Search for the cell housing the specified text and yield its [x, y] center coordinate. 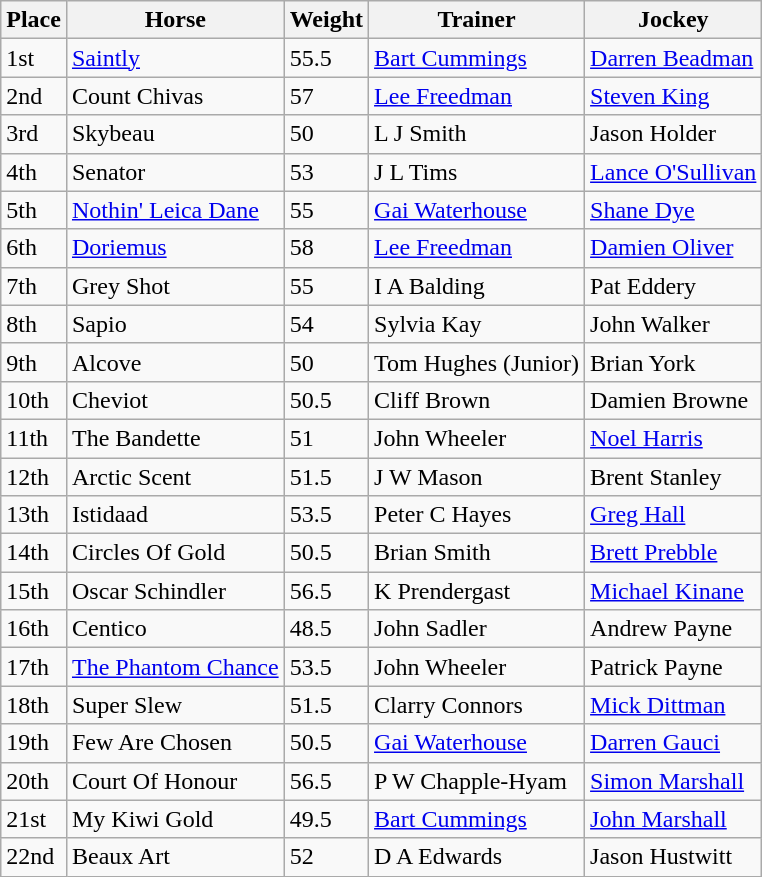
Few Are Chosen [175, 743]
Skybeau [175, 134]
13th [34, 515]
J L Tims [477, 172]
K Prendergast [477, 591]
55.5 [326, 58]
12th [34, 477]
Nothin' Leica Dane [175, 210]
Horse [175, 20]
7th [34, 286]
3rd [34, 134]
8th [34, 324]
Darren Beadman [674, 58]
Count Chivas [175, 96]
15th [34, 591]
Brett Prebble [674, 553]
4th [34, 172]
52 [326, 857]
Trainer [477, 20]
57 [326, 96]
John Sadler [477, 629]
49.5 [326, 819]
Clarry Connors [477, 705]
Damien Browne [674, 400]
Noel Harris [674, 438]
Peter C Hayes [477, 515]
Court Of Honour [175, 781]
Alcove [175, 362]
John Walker [674, 324]
Doriemus [175, 248]
Weight [326, 20]
54 [326, 324]
Cheviot [175, 400]
P W Chapple-Hyam [477, 781]
19th [34, 743]
11th [34, 438]
Sapio [175, 324]
5th [34, 210]
14th [34, 553]
Steven King [674, 96]
Brian York [674, 362]
Place [34, 20]
9th [34, 362]
17th [34, 667]
Darren Gauci [674, 743]
L J Smith [477, 134]
Centico [175, 629]
Greg Hall [674, 515]
Pat Eddery [674, 286]
10th [34, 400]
Patrick Payne [674, 667]
51 [326, 438]
John Marshall [674, 819]
Andrew Payne [674, 629]
22nd [34, 857]
Shane Dye [674, 210]
20th [34, 781]
Simon Marshall [674, 781]
I A Balding [477, 286]
16th [34, 629]
Lance O'Sullivan [674, 172]
Senator [175, 172]
Sylvia Kay [477, 324]
Brian Smith [477, 553]
Michael Kinane [674, 591]
Damien Oliver [674, 248]
18th [34, 705]
Saintly [175, 58]
6th [34, 248]
Cliff Brown [477, 400]
The Phantom Chance [175, 667]
21st [34, 819]
Jason Hustwitt [674, 857]
Circles Of Gold [175, 553]
1st [34, 58]
Istidaad [175, 515]
Jockey [674, 20]
The Bandette [175, 438]
Grey Shot [175, 286]
48.5 [326, 629]
Mick Dittman [674, 705]
Oscar Schindler [175, 591]
My Kiwi Gold [175, 819]
D A Edwards [477, 857]
Tom Hughes (Junior) [477, 362]
53 [326, 172]
Jason Holder [674, 134]
Super Slew [175, 705]
58 [326, 248]
Beaux Art [175, 857]
2nd [34, 96]
J W Mason [477, 477]
Arctic Scent [175, 477]
Brent Stanley [674, 477]
